Identify which cell holds the provided text, then report its (X, Y) central coordinate. 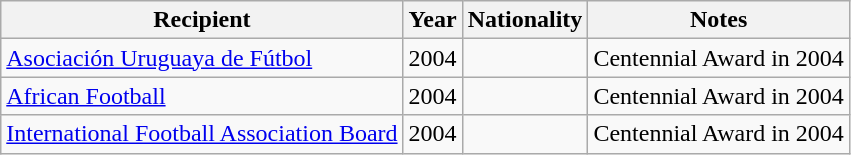
Asociación Uruguaya de Fútbol (202, 58)
Notes (718, 20)
African Football (202, 96)
Nationality (525, 20)
Recipient (202, 20)
International Football Association Board (202, 134)
Year (432, 20)
